Detect which cell encompasses the target text, then output its (X, Y) center coordinate. 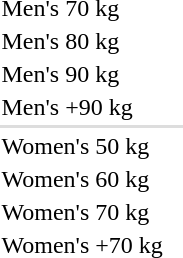
Men's +90 kg (82, 107)
Men's 80 kg (82, 41)
Men's 90 kg (82, 74)
Women's 70 kg (82, 212)
Women's 50 kg (82, 146)
Women's 60 kg (82, 179)
